Provide the [X, Y] coordinate of the cell's center where the given text is located.  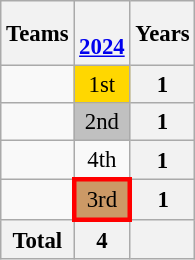
Total [38, 240]
4th [102, 160]
2024 [102, 34]
4 [102, 240]
1st [102, 85]
2nd [102, 122]
Teams [38, 34]
Years [162, 34]
3rd [102, 200]
